Return (X, Y) of the center of cell containing provided text 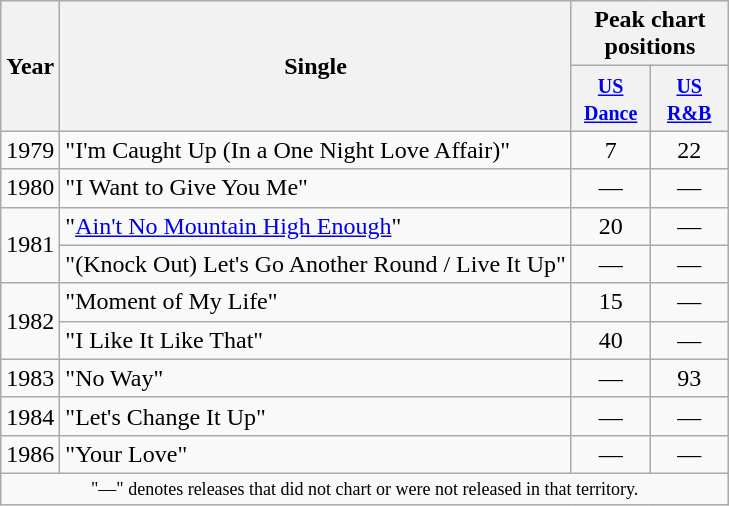
Single (316, 66)
Peak chart positions (650, 34)
15 (610, 302)
1982 (30, 321)
"Ain't No Mountain High Enough" (316, 226)
US Dance (610, 98)
20 (610, 226)
1981 (30, 245)
1980 (30, 188)
"I'm Caught Up (In a One Night Love Affair)" (316, 150)
"Moment of My Life" (316, 302)
7 (610, 150)
1984 (30, 416)
"(Knock Out) Let's Go Another Round / Live It Up" (316, 264)
1979 (30, 150)
1986 (30, 454)
Year (30, 66)
US R&B (690, 98)
"I Want to Give You Me" (316, 188)
"Let's Change It Up" (316, 416)
"I Like It Like That" (316, 340)
93 (690, 378)
22 (690, 150)
"No Way" (316, 378)
"—" denotes releases that did not chart or were not released in that territory. (365, 488)
1983 (30, 378)
"Your Love" (316, 454)
40 (610, 340)
